Find where the given text appears and provide that cell's center as (X, Y) coordinate. 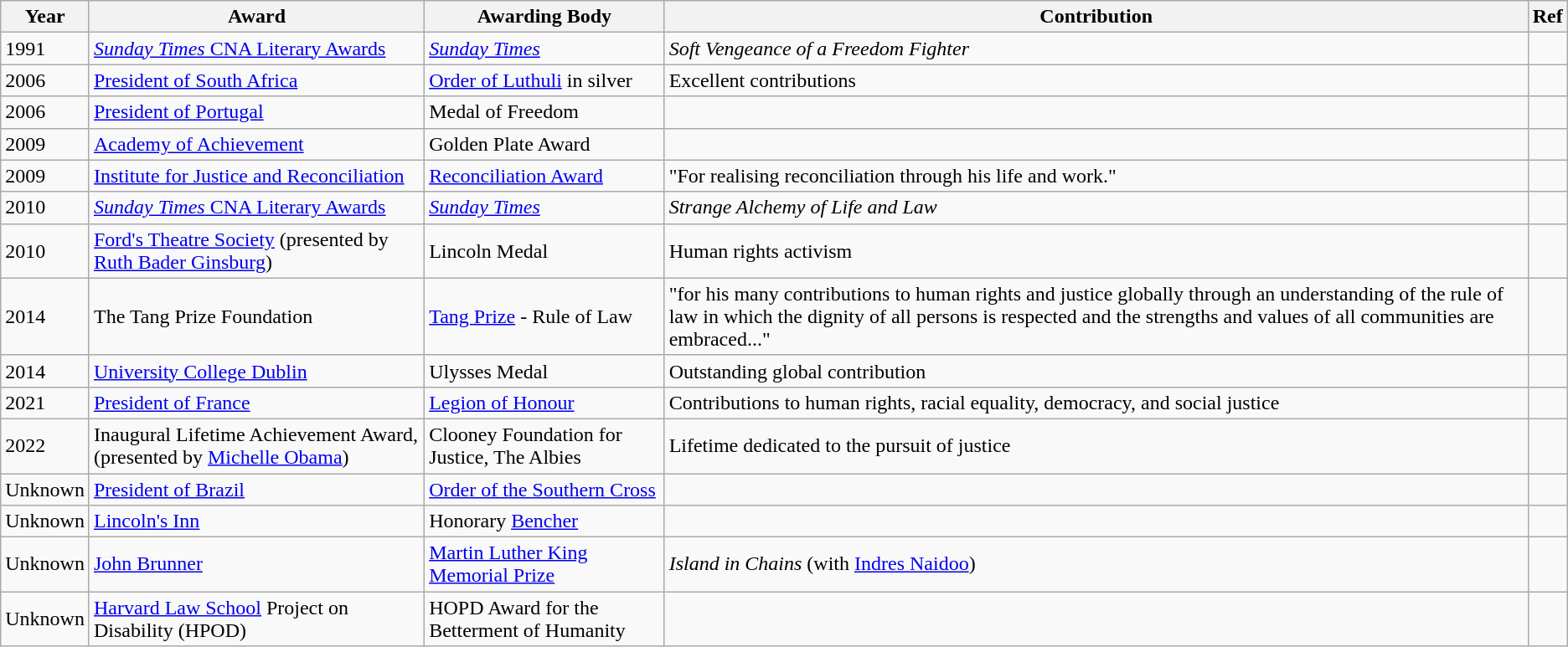
Island in Chains (with Indres Naidoo) (1096, 564)
Clooney Foundation for Justice, The Albies (544, 445)
2022 (45, 445)
Outstanding global contribution (1096, 371)
Academy of Achievement (256, 144)
Institute for Justice and Reconciliation (256, 176)
Reconciliation Award (544, 176)
Medal of Freedom (544, 112)
Honorary Bencher (544, 521)
1991 (45, 49)
Excellent contributions (1096, 80)
2021 (45, 403)
President of South Africa (256, 80)
Lifetime dedicated to the pursuit of justice (1096, 445)
Strange Alchemy of Life and Law (1096, 208)
John Brunner (256, 564)
Contribution (1096, 17)
Lincoln Medal (544, 251)
"For realising reconciliation through his life and work." (1096, 176)
Human rights activism (1096, 251)
Order of the Southern Cross (544, 490)
Ford's Theatre Society (presented by Ruth Bader Ginsburg) (256, 251)
Awarding Body (544, 17)
Harvard Law School Project on Disability (HPOD) (256, 619)
Year (45, 17)
Ref (1548, 17)
Lincoln's Inn (256, 521)
President of Brazil (256, 490)
President of France (256, 403)
Ulysses Medal (544, 371)
Inaugural Lifetime Achievement Award, (presented by Michelle Obama) (256, 445)
University College Dublin (256, 371)
President of Portugal (256, 112)
Soft Vengeance of a Freedom Fighter (1096, 49)
Martin Luther King Memorial Prize (544, 564)
Contributions to human rights, racial equality, democracy, and social justice (1096, 403)
Award (256, 17)
Legion of Honour (544, 403)
The Tang Prize Foundation (256, 316)
Order of Luthuli in silver (544, 80)
Tang Prize - Rule of Law (544, 316)
Golden Plate Award (544, 144)
HOPD Award for the Betterment of Humanity (544, 619)
